For the text-containing cell, return its midpoint in [x, y] coordinate format. 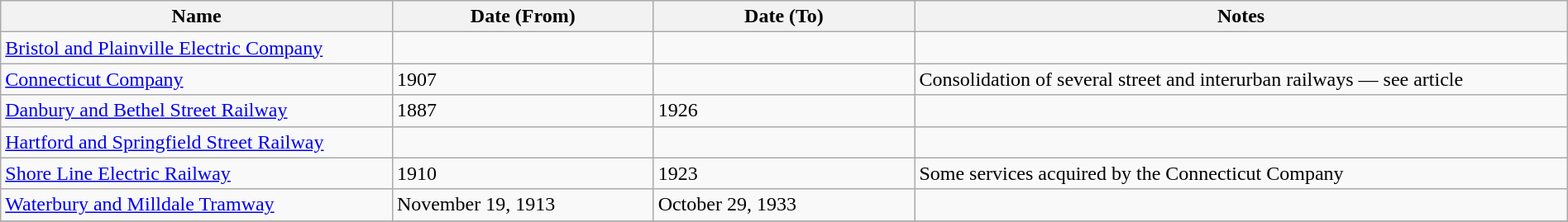
Notes [1241, 17]
Danbury and Bethel Street Railway [197, 111]
1923 [784, 173]
1907 [523, 79]
October 29, 1933 [784, 205]
Date (From) [523, 17]
Bristol and Plainville Electric Company [197, 48]
1887 [523, 111]
Waterbury and Milldale Tramway [197, 205]
1910 [523, 173]
1926 [784, 111]
November 19, 1913 [523, 205]
Some services acquired by the Connecticut Company [1241, 173]
Shore Line Electric Railway [197, 173]
Name [197, 17]
Connecticut Company [197, 79]
Consolidation of several street and interurban railways — see article [1241, 79]
Hartford and Springfield Street Railway [197, 142]
Date (To) [784, 17]
